Return [X, Y] of the center of cell containing provided text 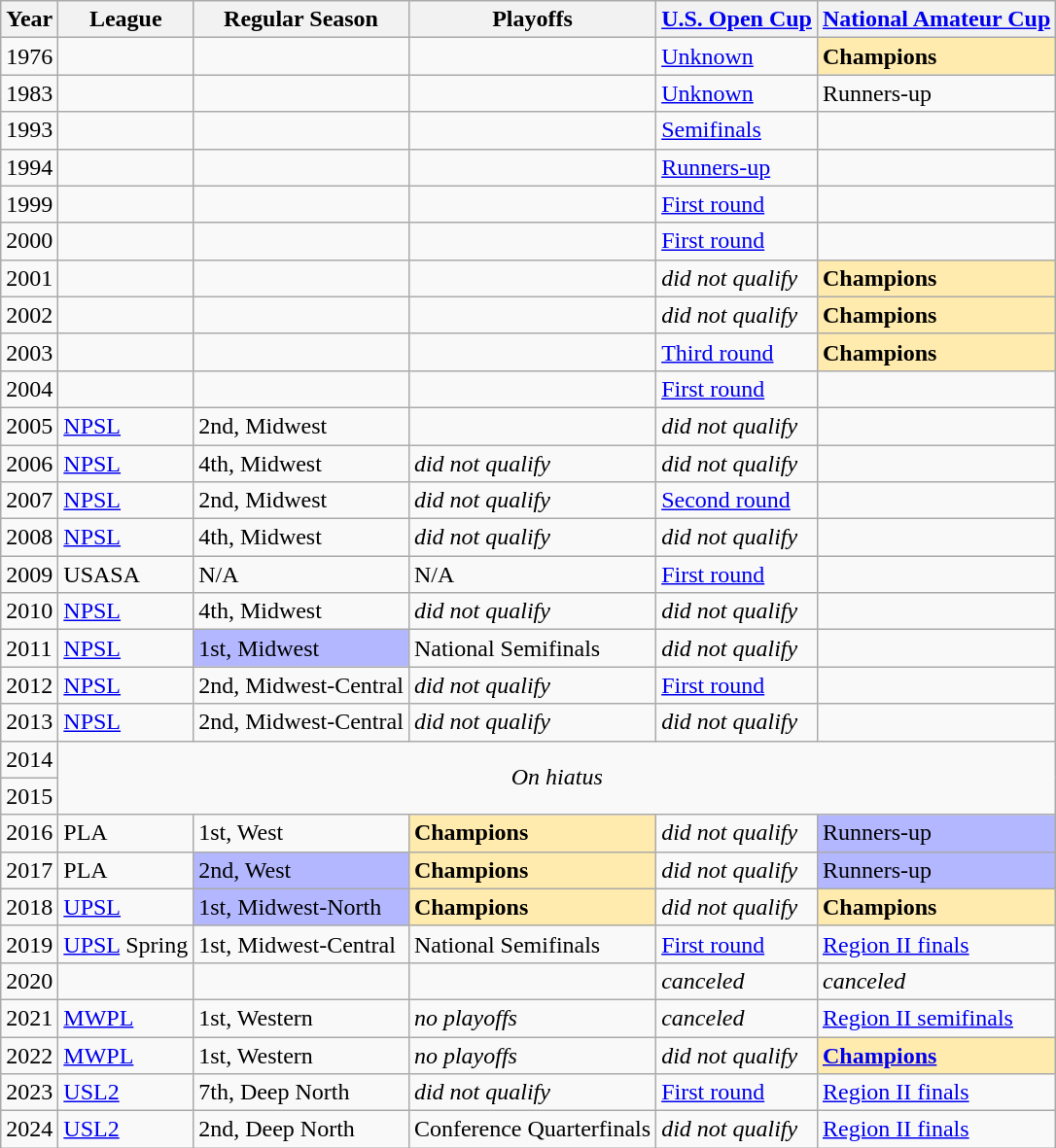
2010 [29, 611]
2017 [29, 870]
2019 [29, 944]
Second round [737, 501]
Third round [737, 352]
2024 [29, 1130]
Playoffs [532, 19]
1994 [29, 167]
1st, Midwest-North [301, 907]
Region II semifinals [935, 1018]
2005 [29, 426]
2020 [29, 981]
UPSL Spring [126, 944]
2008 [29, 538]
1976 [29, 56]
USASA [126, 574]
U.S. Open Cup [737, 19]
UPSL [126, 907]
7th, Deep North [301, 1093]
1st, West [301, 833]
1983 [29, 93]
2003 [29, 352]
2018 [29, 907]
2002 [29, 315]
2022 [29, 1055]
2013 [29, 722]
2011 [29, 648]
2014 [29, 759]
Conference Quarterfinals [532, 1130]
League [126, 19]
2004 [29, 389]
1999 [29, 204]
2012 [29, 685]
On hiatus [557, 778]
2nd, West [301, 870]
Year [29, 19]
Regular Season [301, 19]
2007 [29, 501]
2009 [29, 574]
1st, Midwest-Central [301, 944]
2001 [29, 278]
National Amateur Cup [935, 19]
Semifinals [737, 130]
2016 [29, 833]
2023 [29, 1093]
1st, Midwest [301, 648]
2006 [29, 464]
2000 [29, 241]
1993 [29, 130]
2015 [29, 796]
2nd, Deep North [301, 1130]
2021 [29, 1018]
